Locate the cell with the specified text and output its (X, Y) center coordinate. 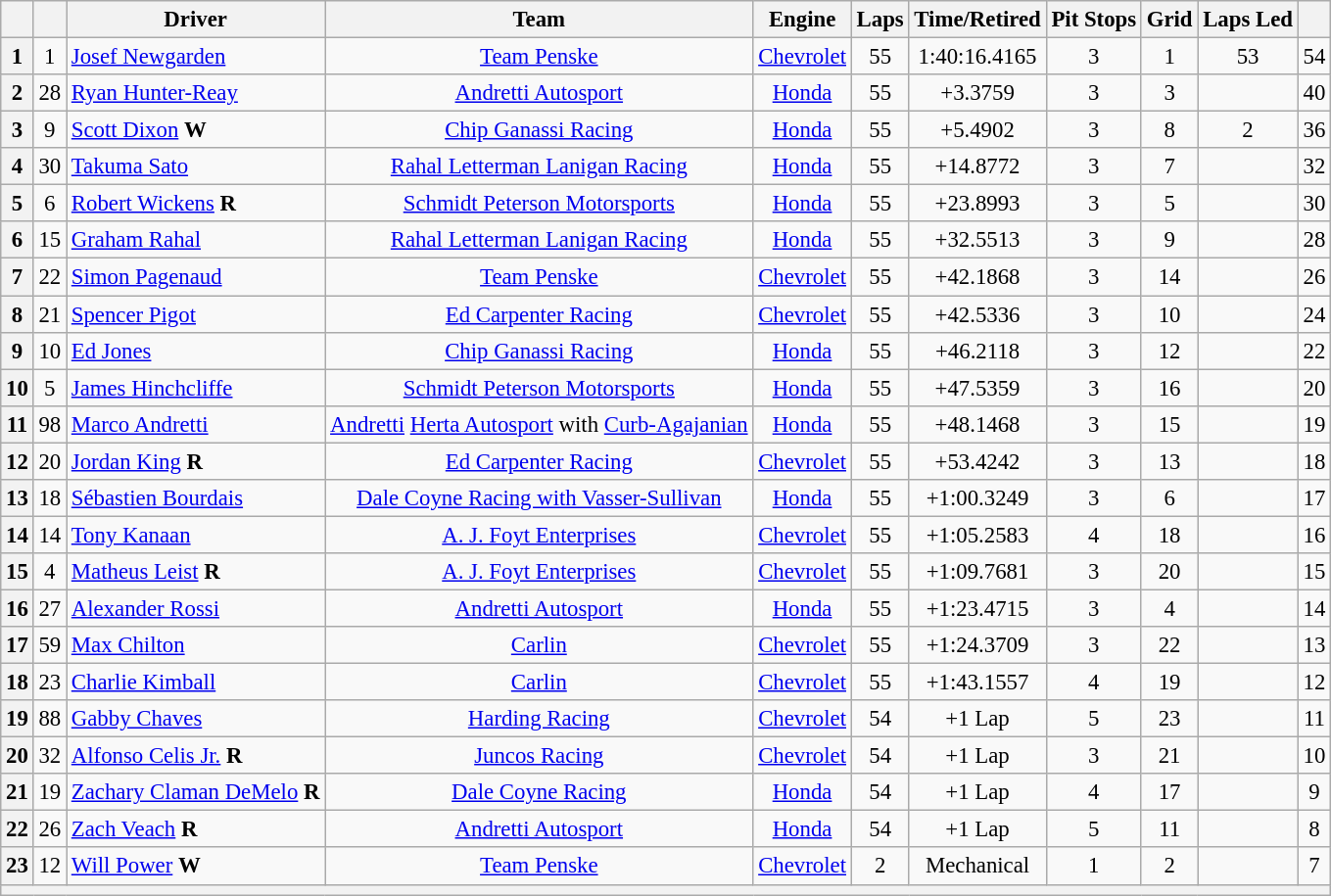
Ryan Hunter-Reay (196, 93)
+42.5336 (977, 314)
+48.1468 (977, 424)
Laps Led (1248, 20)
Tony Kanaan (196, 535)
1:40:16.4165 (977, 57)
Dale Coyne Racing (539, 792)
Josef Newgarden (196, 57)
Alfonso Celis Jr. R (196, 756)
Mechanical (977, 867)
Driver (196, 20)
+1:23.4715 (977, 608)
+23.8993 (977, 204)
Simon Pagenaud (196, 277)
88 (49, 719)
24 (1314, 314)
Alexander Rossi (196, 608)
+3.3759 (977, 93)
Juncos Racing (539, 756)
Dale Coyne Racing with Vasser-Sullivan (539, 498)
40 (1314, 93)
Matheus Leist R (196, 572)
Charlie Kimball (196, 683)
+46.2118 (977, 351)
Spencer Pigot (196, 314)
Sébastien Bourdais (196, 498)
Time/Retired (977, 20)
Will Power W (196, 867)
Harding Racing (539, 719)
Zachary Claman DeMelo R (196, 792)
53 (1248, 57)
Scott Dixon W (196, 130)
+1:05.2583 (977, 535)
Laps (879, 20)
27 (49, 608)
Grid (1169, 20)
+5.4902 (977, 130)
98 (49, 424)
Ed Jones (196, 351)
Max Chilton (196, 645)
+1:24.3709 (977, 645)
Zach Veach R (196, 829)
+1:09.7681 (977, 572)
Team (539, 20)
+1:43.1557 (977, 683)
+53.4242 (977, 461)
Robert Wickens R (196, 204)
Jordan King R (196, 461)
Engine (802, 20)
+32.5513 (977, 240)
Pit Stops (1093, 20)
+42.1868 (977, 277)
36 (1314, 130)
Marco Andretti (196, 424)
+47.5359 (977, 388)
59 (49, 645)
Graham Rahal (196, 240)
Gabby Chaves (196, 719)
James Hinchcliffe (196, 388)
Takuma Sato (196, 166)
+14.8772 (977, 166)
Andretti Herta Autosport with Curb-Agajanian (539, 424)
+1:00.3249 (977, 498)
